Scan for the cell matching the given text and deliver its [x, y] coordinate at center. 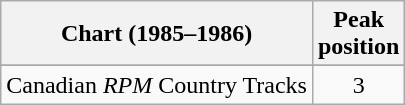
Peakposition [358, 34]
Canadian RPM Country Tracks [157, 85]
3 [358, 85]
Chart (1985–1986) [157, 34]
